From the cell containing the given text, extract its center point as [x, y] coordinate. 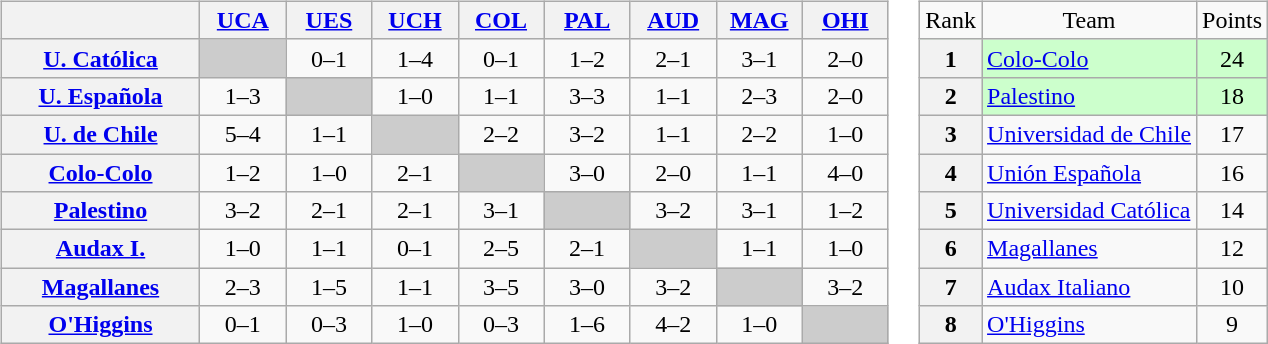
Points [1232, 20]
Audax I. [100, 249]
U. Católica [100, 58]
1–5 [329, 287]
3–5 [501, 287]
14 [1232, 211]
1–3 [243, 96]
Team [1090, 20]
Unión Española [1090, 173]
Rank [951, 20]
PAL [587, 20]
7 [951, 287]
U. de Chile [100, 134]
UCH [415, 20]
1–4 [415, 58]
8 [951, 325]
5–4 [243, 134]
UES [329, 20]
COL [501, 20]
10 [1232, 287]
5 [951, 211]
4–2 [673, 325]
OHI [845, 20]
3–3 [587, 96]
12 [1232, 249]
16 [1232, 173]
17 [1232, 134]
9 [1232, 325]
4–0 [845, 173]
18 [1232, 96]
MAG [759, 20]
Universidad de Chile [1090, 134]
24 [1232, 58]
UCA [243, 20]
3 [951, 134]
1–6 [587, 325]
Audax Italiano [1090, 287]
2 [951, 96]
AUD [673, 20]
4 [951, 173]
6 [951, 249]
Universidad Católica [1090, 211]
1 [951, 58]
U. Española [100, 96]
2–5 [501, 249]
